Search for the cell housing the specified text and yield its [X, Y] center coordinate. 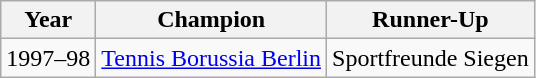
1997–98 [48, 58]
Year [48, 20]
Sportfreunde Siegen [431, 58]
Runner-Up [431, 20]
Tennis Borussia Berlin [212, 58]
Champion [212, 20]
